Search for the cell housing the specified text and yield its (x, y) center coordinate. 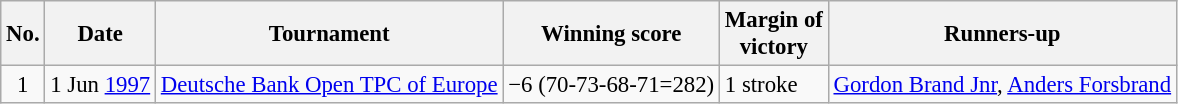
Winning score (612, 34)
1 (23, 85)
Tournament (328, 34)
Gordon Brand Jnr, Anders Forsbrand (1002, 85)
Margin ofvictory (774, 34)
1 stroke (774, 85)
Runners-up (1002, 34)
1 Jun 1997 (100, 85)
−6 (70-73-68-71=282) (612, 85)
No. (23, 34)
Deutsche Bank Open TPC of Europe (328, 85)
Date (100, 34)
